Identify which cell holds the provided text, then report its (x, y) central coordinate. 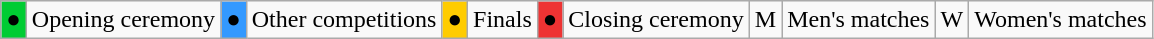
Men's matches (858, 20)
M (765, 20)
Finals (503, 20)
Other competitions (344, 20)
Opening ceremony (123, 20)
W (952, 20)
Women's matches (1060, 20)
Closing ceremony (656, 20)
